Identify which cell holds the provided text, then report its [X, Y] central coordinate. 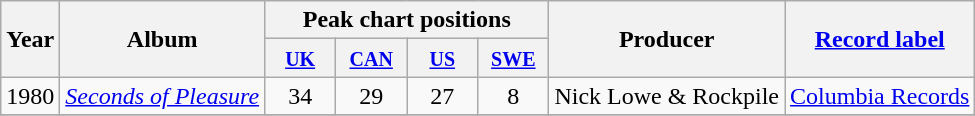
US [442, 58]
CAN [372, 58]
Peak chart positions [407, 20]
Columbia Records [880, 96]
27 [442, 96]
Year [30, 39]
SWE [514, 58]
Nick Lowe & Rockpile [667, 96]
Album [162, 39]
UK [300, 58]
Record label [880, 39]
34 [300, 96]
1980 [30, 96]
8 [514, 96]
29 [372, 96]
Seconds of Pleasure [162, 96]
Producer [667, 39]
